Capture the cell that displays the provided text and extract its [x, y] central coordinate. 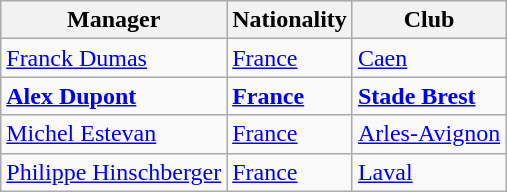
Franck Dumas [114, 58]
Caen [428, 58]
Nationality [290, 20]
Club [428, 20]
Arles-Avignon [428, 134]
Stade Brest [428, 96]
Laval [428, 172]
Manager [114, 20]
Michel Estevan [114, 134]
Alex Dupont [114, 96]
Philippe Hinschberger [114, 172]
